For the text-containing cell, return its midpoint in [X, Y] coordinate format. 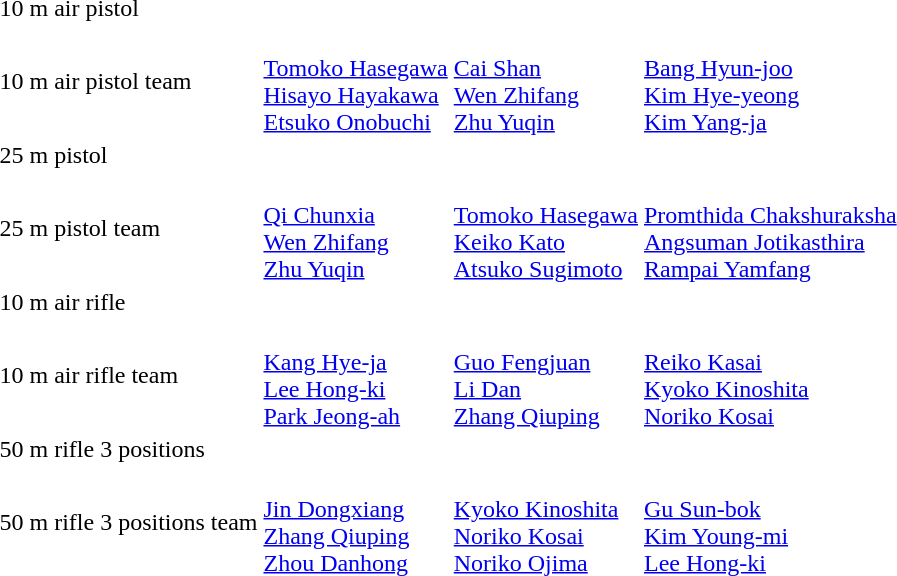
Tomoko HasegawaKeiko KatoAtsuko Sugimoto [546, 228]
Qi ChunxiaWen ZhifangZhu Yuqin [356, 228]
Tomoko HasegawaHisayo HayakawaEtsuko Onobuchi [356, 82]
Guo FengjuanLi DanZhang Qiuping [546, 376]
Cai ShanWen ZhifangZhu Yuqin [546, 82]
Kang Hye-jaLee Hong-kiPark Jeong-ah [356, 376]
